Output the (X, Y) coordinate of the center of the cell containing the given text.  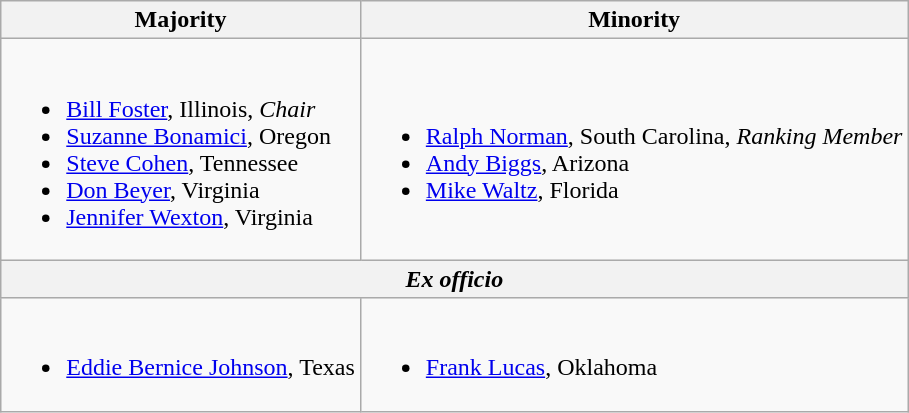
Ex officio (454, 279)
Frank Lucas, Oklahoma (634, 354)
Ralph Norman, South Carolina, Ranking MemberAndy Biggs, ArizonaMike Waltz, Florida (634, 150)
Majority (181, 20)
Minority (634, 20)
Eddie Bernice Johnson, Texas (181, 354)
Bill Foster, Illinois, ChairSuzanne Bonamici, OregonSteve Cohen, TennesseeDon Beyer, VirginiaJennifer Wexton, Virginia (181, 150)
